Determine the [x, y] coordinate at the center of the cell enclosing the given text.  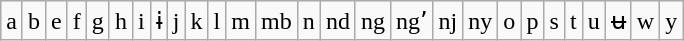
ʉ [618, 21]
h [120, 21]
m [241, 21]
mb [277, 21]
b [34, 21]
p [532, 21]
a [12, 21]
ngʼ [412, 21]
nd [338, 21]
f [76, 21]
o [510, 21]
l [217, 21]
j [176, 21]
g [98, 21]
u [594, 21]
i [141, 21]
n [308, 21]
ɨ [158, 21]
nj [448, 21]
ny [480, 21]
e [57, 21]
w [645, 21]
t [573, 21]
k [196, 21]
s [554, 21]
ng [372, 21]
y [672, 21]
